Identify which cell holds the provided text, then report its [x, y] central coordinate. 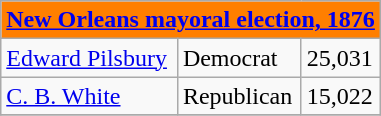
Democrat [239, 58]
C. B. White [90, 96]
Republican [239, 96]
New Orleans mayoral election, 1876 [191, 20]
15,022 [340, 96]
Edward Pilsbury [90, 58]
25,031 [340, 58]
